Extract the (X, Y) coordinate from the center of the cell holding the provided text.  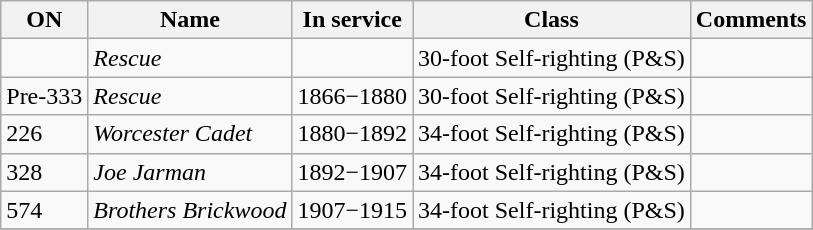
1907−1915 (352, 210)
In service (352, 20)
1880−1892 (352, 134)
Joe Jarman (190, 172)
Brothers Brickwood (190, 210)
Comments (751, 20)
Class (552, 20)
Name (190, 20)
1892−1907 (352, 172)
Worcester Cadet (190, 134)
ON (44, 20)
328 (44, 172)
Pre-333 (44, 96)
1866−1880 (352, 96)
226 (44, 134)
574 (44, 210)
